Return [x, y] of the center of cell containing provided text 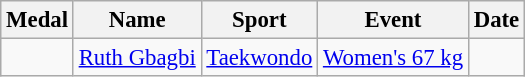
Taekwondo [260, 58]
Women's 67 kg [394, 58]
Sport [260, 20]
Medal [38, 20]
Event [394, 20]
Ruth Gbagbi [137, 58]
Date [496, 20]
Name [137, 20]
